Extract the (x, y) coordinate from the center of the cell holding the provided text.  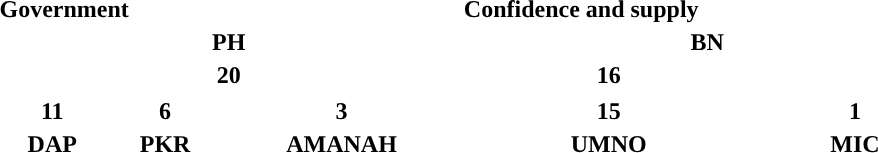
6 (164, 111)
16 (608, 75)
3 (342, 111)
15 (608, 111)
